For the text-containing cell, return its midpoint in (X, Y) coordinate format. 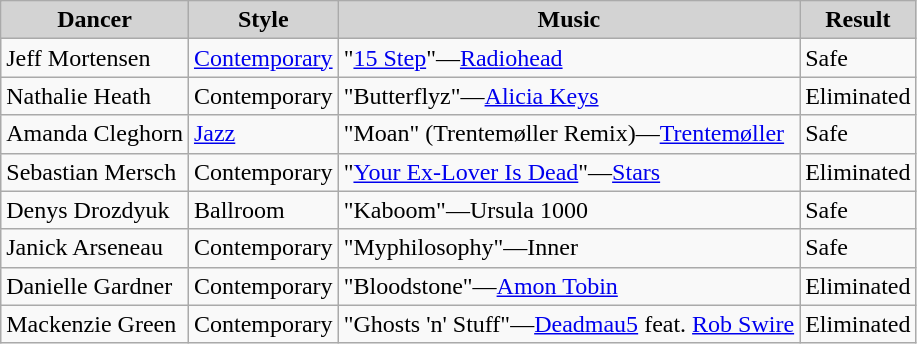
Janick Arseneau (95, 248)
Danielle Gardner (95, 286)
"Myphilosophy"—Inner (569, 248)
"Kaboom"—Ursula 1000 (569, 210)
"15 Step"—Radiohead (569, 58)
Dancer (95, 20)
Ballroom (263, 210)
Style (263, 20)
Nathalie Heath (95, 96)
Jeff Mortensen (95, 58)
Result (858, 20)
Mackenzie Green (95, 324)
"Butterflyz"—Alicia Keys (569, 96)
Music (569, 20)
"Bloodstone"—Amon Tobin (569, 286)
Amanda Cleghorn (95, 134)
Denys Drozdyuk (95, 210)
Sebastian Mersch (95, 172)
"Your Ex-Lover Is Dead"—Stars (569, 172)
"Ghosts 'n' Stuff"—Deadmau5 feat. Rob Swire (569, 324)
"Moan" (Trentemøller Remix)—Trentemøller (569, 134)
Jazz (263, 134)
